Determine the [x, y] coordinate at the center of the cell enclosing the given text.  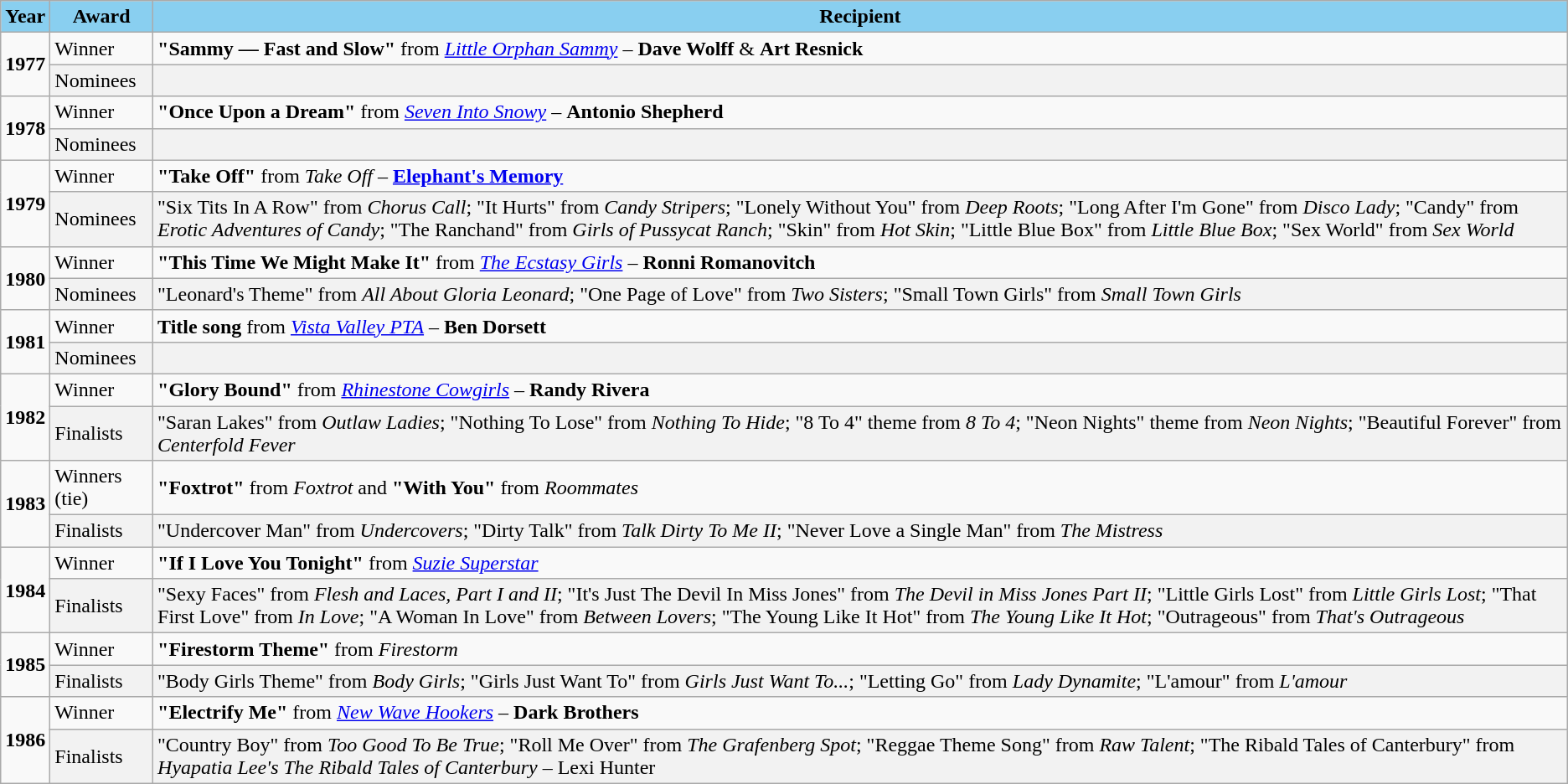
1984 [25, 590]
"Once Upon a Dream" from Seven Into Snowy – Antonio Shepherd [861, 112]
1978 [25, 128]
1982 [25, 417]
"Foxtrot" from Foxtrot and "With You" from Roommates [861, 487]
"If I Love You Tonight" from Suzie Superstar [861, 563]
1981 [25, 342]
1985 [25, 665]
"Sammy — Fast and Slow" from Little Orphan Sammy – Dave Wolff & Art Resnick [861, 49]
"This Time We Might Make It" from The Ecstasy Girls – Ronni Romanovitch [861, 262]
"Leonard's Theme" from All About Gloria Leonard; "One Page of Love" from Two Sisters; "Small Town Girls" from Small Town Girls [861, 294]
Recipient [861, 17]
"Take Off" from Take Off – Elephant's Memory [861, 176]
"Firestorm Theme" from Firestorm [861, 649]
1980 [25, 278]
1983 [25, 504]
"Glory Bound" from Rhinestone Cowgirls – Randy Rivera [861, 389]
Winners (tie) [102, 487]
Award [102, 17]
"Electrify Me" from New Wave Hookers – Dark Brothers [861, 713]
Year [25, 17]
"Undercover Man" from Undercovers; "Dirty Talk" from Talk Dirty To Me II; "Never Love a Single Man" from The Mistress [861, 531]
1977 [25, 64]
"Body Girls Theme" from Body Girls; "Girls Just Want To" from Girls Just Want To...; "Letting Go" from Lady Dynamite; "L'amour" from L'amour [861, 681]
1979 [25, 203]
Title song from Vista Valley PTA – Ben Dorsett [861, 326]
1986 [25, 740]
